Return [X, Y] of the center of cell containing provided text 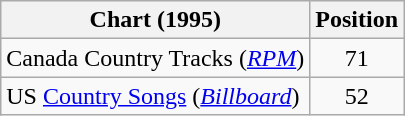
Chart (1995) [156, 20]
Position [357, 20]
US Country Songs (Billboard) [156, 96]
Canada Country Tracks (RPM) [156, 58]
71 [357, 58]
52 [357, 96]
